For the text-containing cell, return its midpoint in [x, y] coordinate format. 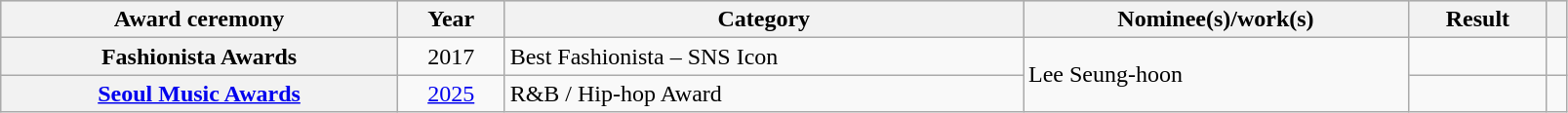
Result [1477, 19]
R&B / Hip-hop Award [763, 94]
Best Fashionista – SNS Icon [763, 56]
Lee Seung-hoon [1216, 75]
Category [763, 19]
Year [451, 19]
Fashionista Awards [199, 56]
Seoul Music Awards [199, 94]
2017 [451, 56]
2025 [451, 94]
Award ceremony [199, 19]
Nominee(s)/work(s) [1216, 19]
